Output the [X, Y] coordinate of the center of the cell containing the given text.  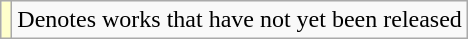
Denotes works that have not yet been released [240, 20]
